Determine the [x, y] coordinate at the center of the cell enclosing the given text.  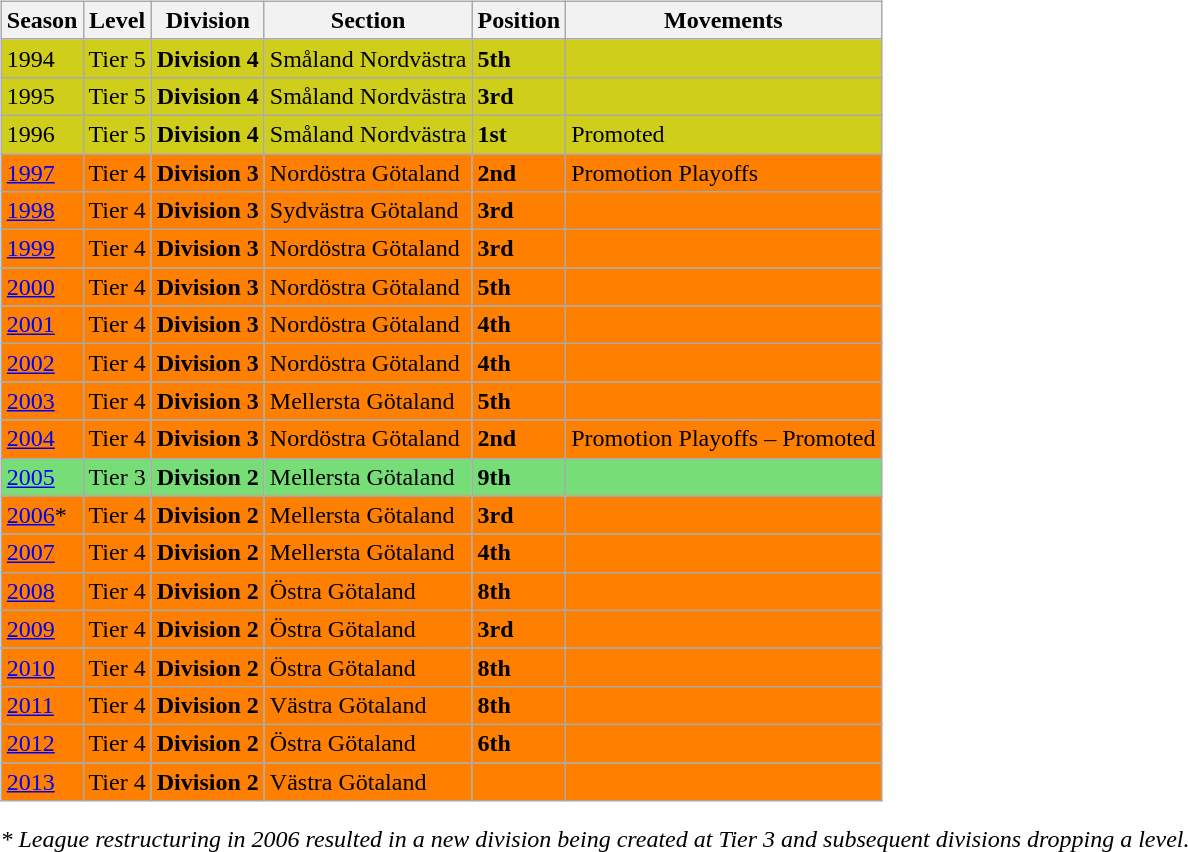
9th [519, 477]
2011 [42, 705]
Position [519, 20]
Promotion Playoffs – Promoted [724, 439]
Sydvästra Götaland [368, 211]
1996 [42, 134]
2000 [42, 287]
1st [519, 134]
2006* [42, 515]
Promotion Playoffs [724, 173]
2005 [42, 477]
2013 [42, 781]
2009 [42, 629]
Season [42, 20]
2002 [42, 363]
2007 [42, 553]
Division [208, 20]
2004 [42, 439]
Tier 3 [117, 477]
2001 [42, 325]
2008 [42, 591]
2003 [42, 401]
1999 [42, 249]
Section [368, 20]
Level [117, 20]
2010 [42, 667]
6th [519, 743]
Promoted [724, 134]
1997 [42, 173]
2012 [42, 743]
1994 [42, 58]
1998 [42, 211]
1995 [42, 96]
Movements [724, 20]
